Determine the (X, Y) coordinate at the center of the cell enclosing the given text.  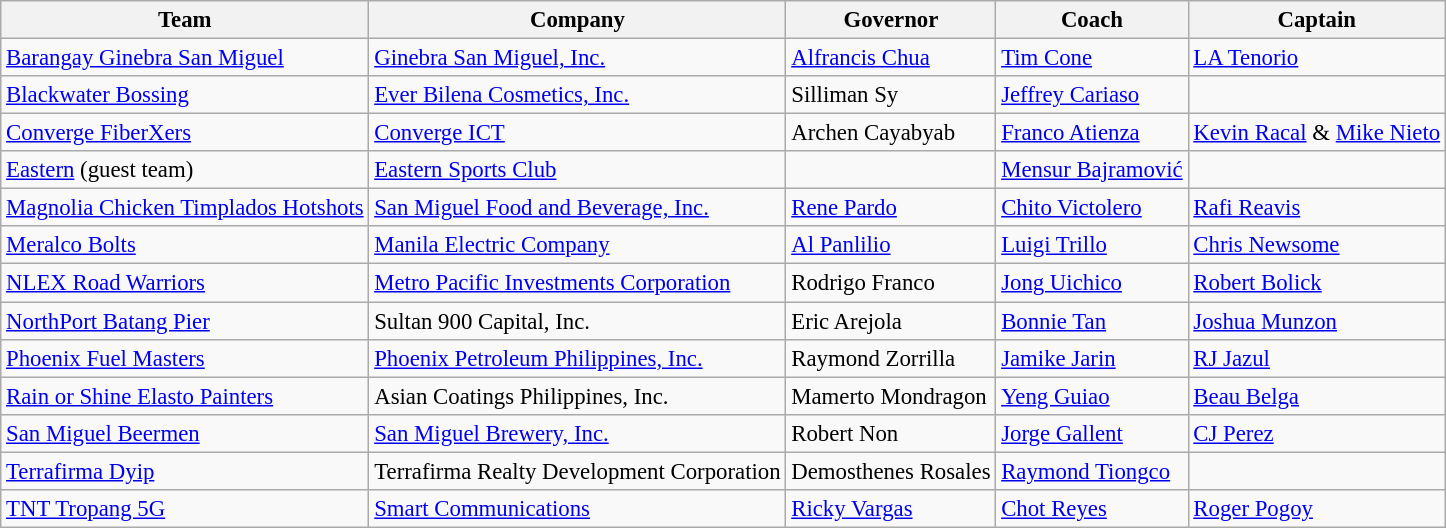
Ginebra San Miguel, Inc. (578, 58)
Mensur Bajramović (1092, 170)
Governor (891, 20)
Bonnie Tan (1092, 321)
Raymond Zorrilla (891, 358)
Phoenix Petroleum Philippines, Inc. (578, 358)
Robert Non (891, 433)
Phoenix Fuel Masters (185, 358)
NLEX Road Warriors (185, 283)
CJ Perez (1316, 433)
Raymond Tiongco (1092, 471)
Smart Communications (578, 509)
Company (578, 20)
Roger Pogoy (1316, 509)
San Miguel Food and Beverage, Inc. (578, 208)
LA Tenorio (1316, 58)
Ever Bilena Cosmetics, Inc. (578, 95)
Kevin Racal & Mike Nieto (1316, 133)
Rodrigo Franco (891, 283)
Metro Pacific Investments Corporation (578, 283)
Converge FiberXers (185, 133)
Joshua Munzon (1316, 321)
San Miguel Beermen (185, 433)
Beau Belga (1316, 396)
Jong Uichico (1092, 283)
Tim Cone (1092, 58)
NorthPort Batang Pier (185, 321)
Alfrancis Chua (891, 58)
TNT Tropang 5G (185, 509)
San Miguel Brewery, Inc. (578, 433)
Robert Bolick (1316, 283)
Chot Reyes (1092, 509)
Jeffrey Cariaso (1092, 95)
Silliman Sy (891, 95)
Sultan 900 Capital, Inc. (578, 321)
Yeng Guiao (1092, 396)
Meralco Bolts (185, 245)
Blackwater Bossing (185, 95)
Demosthenes Rosales (891, 471)
Archen Cayabyab (891, 133)
Rene Pardo (891, 208)
Eastern Sports Club (578, 170)
Jamike Jarin (1092, 358)
Eastern (guest team) (185, 170)
Eric Arejola (891, 321)
Jorge Gallent (1092, 433)
Rain or Shine Elasto Painters (185, 396)
RJ Jazul (1316, 358)
Luigi Trillo (1092, 245)
Terrafirma Realty Development Corporation (578, 471)
Coach (1092, 20)
Al Panlilio (891, 245)
Terrafirma Dyip (185, 471)
Team (185, 20)
Converge ICT (578, 133)
Manila Electric Company (578, 245)
Mamerto Mondragon (891, 396)
Ricky Vargas (891, 509)
Asian Coatings Philippines, Inc. (578, 396)
Chris Newsome (1316, 245)
Magnolia Chicken Timplados Hotshots (185, 208)
Rafi Reavis (1316, 208)
Barangay Ginebra San Miguel (185, 58)
Franco Atienza (1092, 133)
Captain (1316, 20)
Chito Victolero (1092, 208)
